Extract the [x, y] coordinate from the center of the cell holding the provided text.  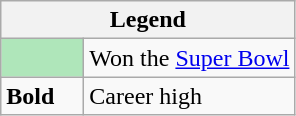
Won the Super Bowl [190, 58]
Legend [148, 20]
Bold [42, 96]
Career high [190, 96]
